Locate the cell with the specified text and output its [X, Y] center coordinate. 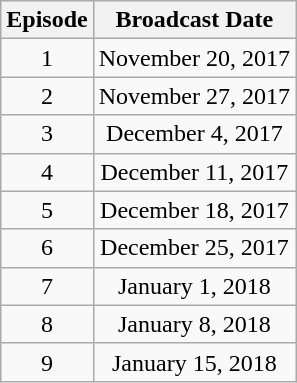
January 1, 2018 [194, 286]
3 [47, 134]
January 8, 2018 [194, 324]
1 [47, 58]
2 [47, 96]
8 [47, 324]
December 25, 2017 [194, 248]
November 20, 2017 [194, 58]
5 [47, 210]
6 [47, 248]
9 [47, 362]
December 4, 2017 [194, 134]
January 15, 2018 [194, 362]
Broadcast Date [194, 20]
December 11, 2017 [194, 172]
December 18, 2017 [194, 210]
Episode [47, 20]
November 27, 2017 [194, 96]
7 [47, 286]
4 [47, 172]
